Return [X, Y] of the center of cell containing provided text 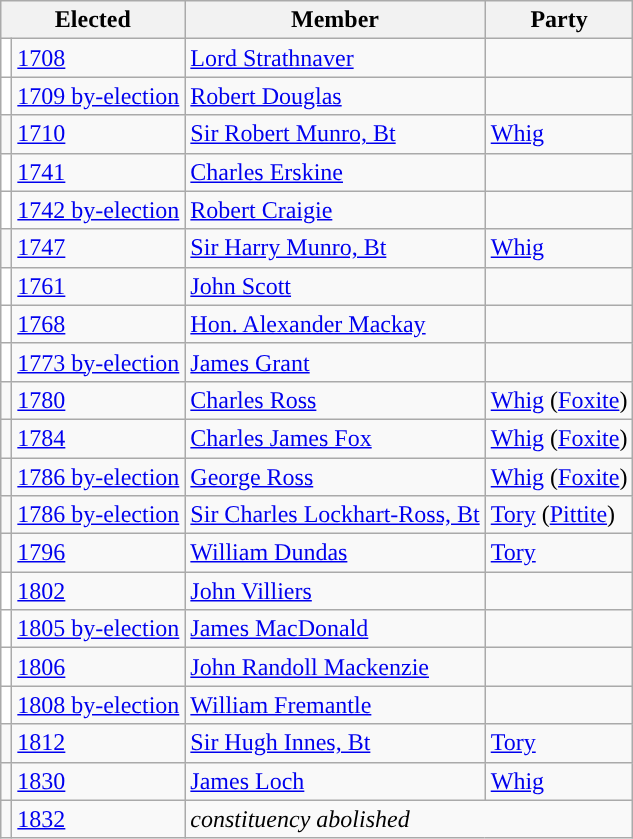
Sir Harry Munro, Bt [335, 248]
Robert Craigie [335, 210]
1784 [98, 438]
George Ross [335, 477]
1796 [98, 553]
constituency abolished [409, 819]
John Scott [335, 286]
Robert Douglas [335, 96]
1747 [98, 248]
Charles James Fox [335, 438]
1802 [98, 591]
1710 [98, 134]
1780 [98, 400]
Lord Strathnaver [335, 58]
William Fremantle [335, 705]
1830 [98, 781]
1808 by-election [98, 705]
1806 [98, 667]
1805 by-election [98, 629]
1742 by-election [98, 210]
Sir Hugh Innes, Bt [335, 743]
1768 [98, 324]
Charles Ross [335, 400]
1832 [98, 819]
Member [335, 20]
1761 [98, 286]
James Grant [335, 362]
John Randoll Mackenzie [335, 667]
1812 [98, 743]
1709 by-election [98, 96]
William Dundas [335, 553]
Elected [93, 20]
1708 [98, 58]
Party [559, 20]
Sir Robert Munro, Bt [335, 134]
Sir Charles Lockhart-Ross, Bt [335, 515]
James Loch [335, 781]
James MacDonald [335, 629]
John Villiers [335, 591]
Tory (Pittite) [559, 515]
Hon. Alexander Mackay [335, 324]
1773 by-election [98, 362]
1741 [98, 172]
Charles Erskine [335, 172]
